Provide the [X, Y] coordinate of the cell's center where the given text is located.  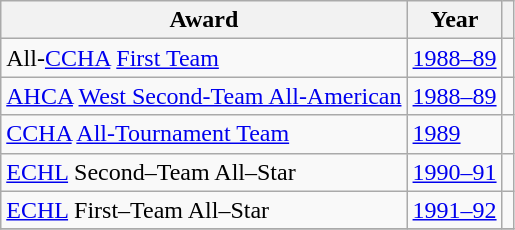
ECHL First–Team All–Star [204, 210]
CCHA All-Tournament Team [204, 134]
1989 [454, 134]
AHCA West Second-Team All-American [204, 96]
All-CCHA First Team [204, 58]
ECHL Second–Team All–Star [204, 172]
1990–91 [454, 172]
Year [454, 20]
1991–92 [454, 210]
Award [204, 20]
